Capture the cell that displays the provided text and extract its (x, y) central coordinate. 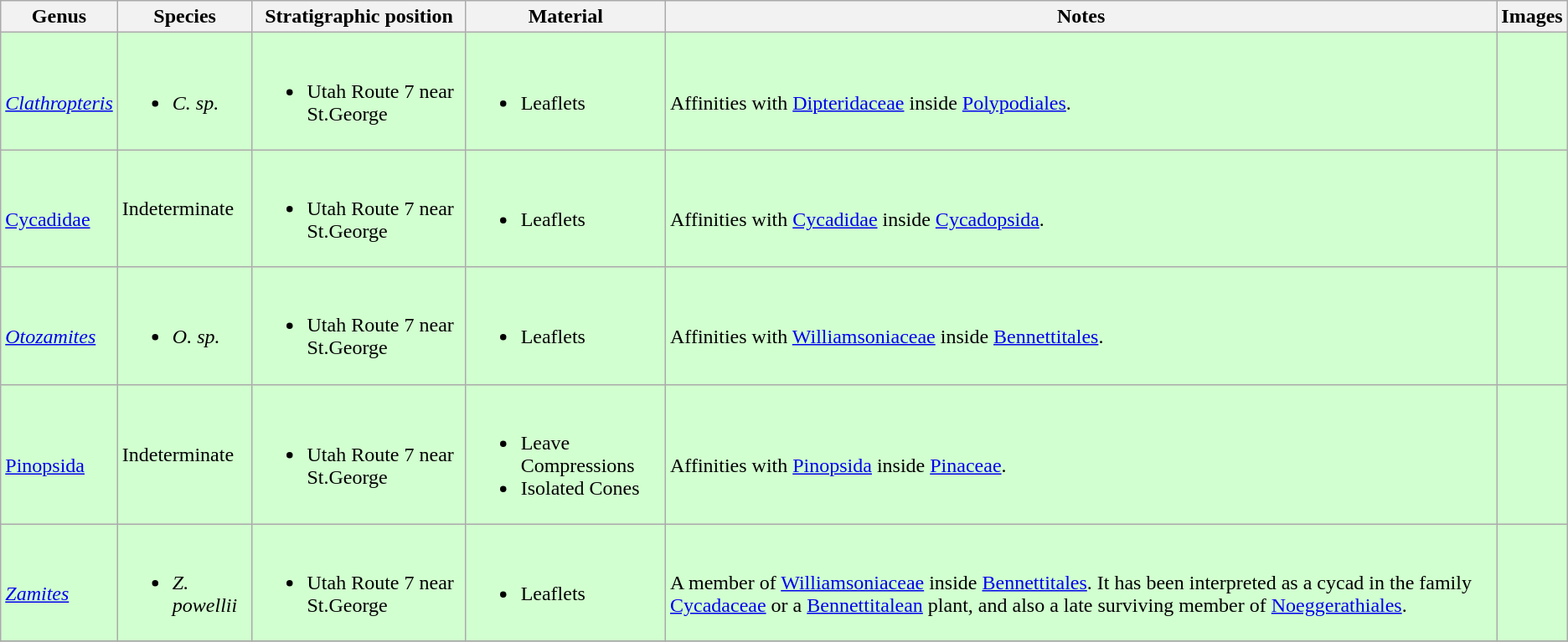
Pinopsida (59, 454)
Otozamites (59, 326)
Images (1532, 17)
Notes (1081, 17)
Material (565, 17)
Zamites (59, 583)
Species (184, 17)
Affinities with Pinopsida inside Pinaceae. (1081, 454)
Z. powellii (184, 583)
Stratigraphic position (358, 17)
C. sp. (184, 91)
Genus (59, 17)
Leave CompressionsIsolated Cones (565, 454)
Affinities with Cycadidae inside Cycadopsida. (1081, 208)
O. sp. (184, 326)
Affinities with Williamsoniaceae inside Bennettitales. (1081, 326)
Affinities with Dipteridaceae inside Polypodiales. (1081, 91)
Clathropteris (59, 91)
Cycadidae (59, 208)
